Identify which cell holds the provided text, then report its (x, y) central coordinate. 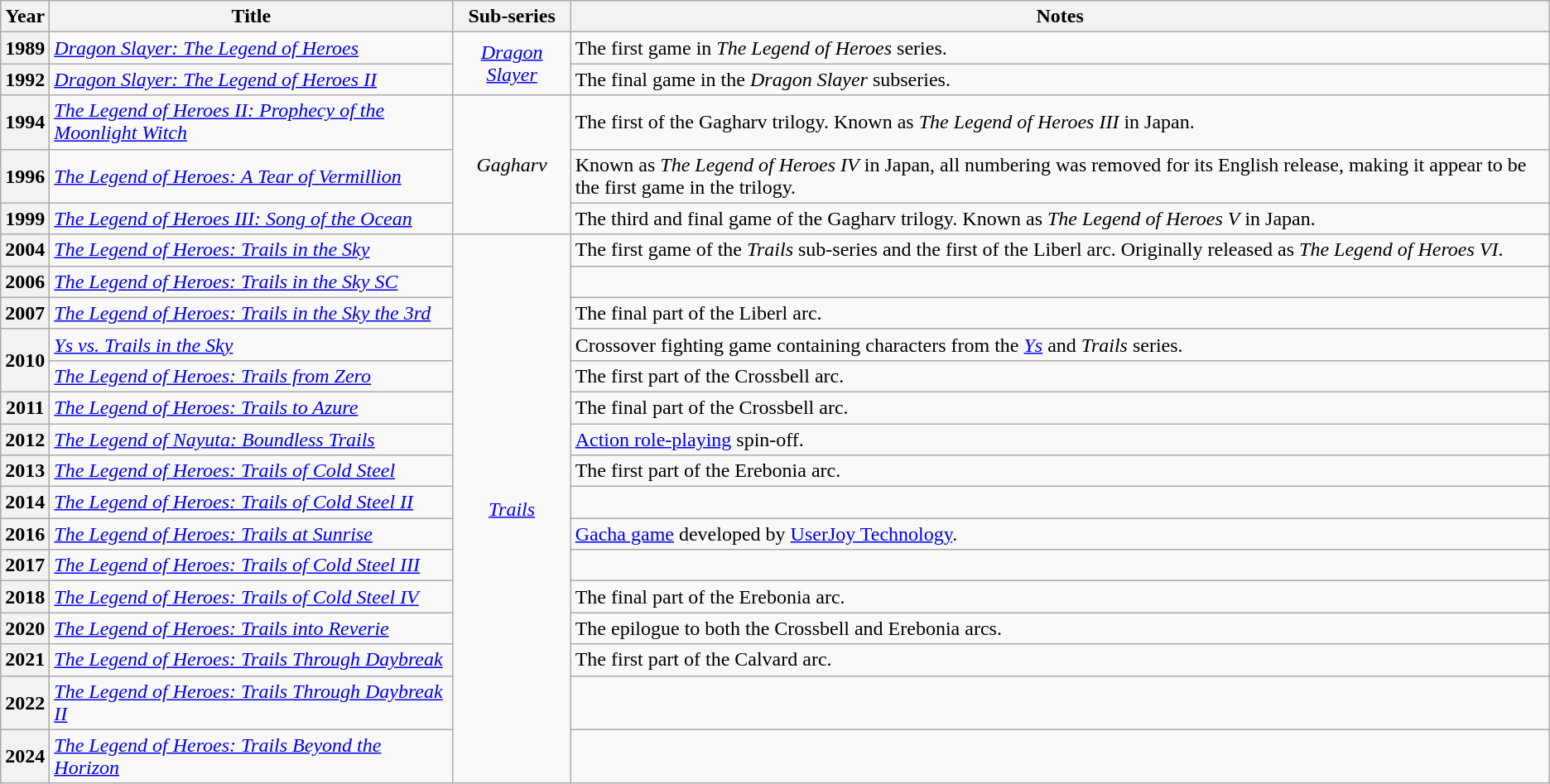
The epilogue to both the Crossbell and Erebonia arcs. (1060, 628)
The Legend of Heroes: Trails from Zero (252, 376)
2007 (25, 313)
The final part of the Erebonia arc. (1060, 597)
The final part of the Crossbell arc. (1060, 407)
2014 (25, 503)
The final game in the Dragon Slayer subseries. (1060, 79)
The first game of the Trails sub-series and the first of the Liberl arc. Originally released as The Legend of Heroes VI. (1060, 250)
2024 (25, 757)
Dragon Slayer: The Legend of Heroes (252, 48)
The first part of the Erebonia arc. (1060, 471)
2004 (25, 250)
The Legend of Heroes: Trails to Azure (252, 407)
The Legend of Heroes: Trails at Sunrise (252, 534)
The Legend of Heroes: Trails in the Sky the 3rd (252, 313)
Known as The Legend of Heroes IV in Japan, all numbering was removed for its English release, making it appear to be the first game in the trilogy. (1060, 176)
The Legend of Heroes: Trails of Cold Steel IV (252, 597)
The Legend of Heroes: Trails of Cold Steel III (252, 565)
Trails (512, 508)
1996 (25, 176)
The Legend of Heroes: Trails Through Daybreak (252, 660)
The first part of the Calvard arc. (1060, 660)
Year (25, 17)
Ys vs. Trails in the Sky (252, 344)
The third and final game of the Gagharv trilogy. Known as The Legend of Heroes V in Japan. (1060, 219)
1999 (25, 219)
The Legend of Nayuta: Boundless Trails (252, 440)
2021 (25, 660)
Sub-series (512, 17)
The Legend of Heroes: Trails in the Sky (252, 250)
The Legend of Heroes: Trails in the Sky SC (252, 281)
2012 (25, 440)
The Legend of Heroes: A Tear of Vermillion (252, 176)
The first of the Gagharv trilogy. Known as The Legend of Heroes III in Japan. (1060, 123)
2018 (25, 597)
2020 (25, 628)
The Legend of Heroes: Trails Beyond the Horizon (252, 757)
Action role-playing spin-off. (1060, 440)
Notes (1060, 17)
The Legend of Heroes: Trails into Reverie (252, 628)
1994 (25, 123)
The Legend of Heroes: Trails of Cold Steel (252, 471)
1992 (25, 79)
2016 (25, 534)
The Legend of Heroes: Trails Through Daybreak II (252, 702)
Gagharv (512, 165)
2022 (25, 702)
1989 (25, 48)
2013 (25, 471)
2011 (25, 407)
The first game in The Legend of Heroes series. (1060, 48)
Gacha game developed by UserJoy Technology. (1060, 534)
Dragon Slayer: The Legend of Heroes II (252, 79)
The Legend of Heroes III: Song of the Ocean (252, 219)
Crossover fighting game containing characters from the Ys and Trails series. (1060, 344)
The first part of the Crossbell arc. (1060, 376)
Dragon Slayer (512, 64)
The Legend of Heroes II: Prophecy of the Moonlight Witch (252, 123)
2017 (25, 565)
The final part of the Liberl arc. (1060, 313)
The Legend of Heroes: Trails of Cold Steel II (252, 503)
2006 (25, 281)
2010 (25, 360)
Title (252, 17)
